Extract the [x, y] coordinate from the center of the cell holding the provided text.  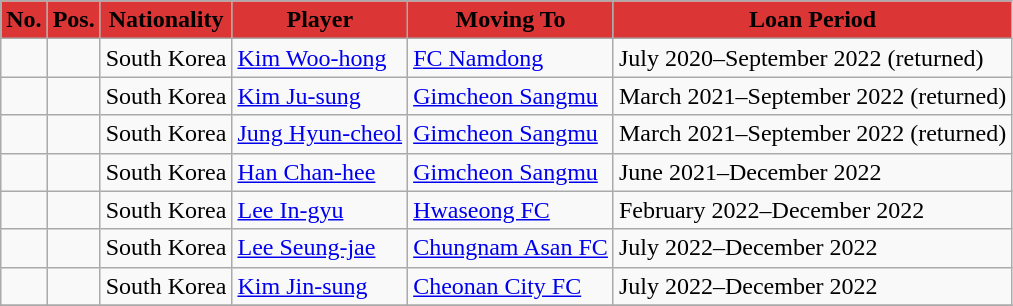
June 2021–December 2022 [812, 172]
Kim Jin-sung [320, 286]
Hwaseong FC [511, 210]
Chungnam Asan FC [511, 248]
Cheonan City FC [511, 286]
Loan Period [812, 20]
Player [320, 20]
Jung Hyun-cheol [320, 134]
Lee Seung-jae [320, 248]
Kim Woo-hong [320, 58]
February 2022–December 2022 [812, 210]
Moving To [511, 20]
No. [24, 20]
Nationality [166, 20]
Pos. [74, 20]
Kim Ju-sung [320, 96]
July 2020–September 2022 (returned) [812, 58]
Lee In-gyu [320, 210]
FC Namdong [511, 58]
Han Chan-hee [320, 172]
